Pinpoint the cell where the given text exists, returning its (X, Y) midpoint coordinate. 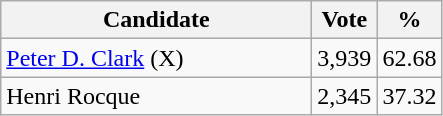
Henri Rocque (156, 96)
Candidate (156, 20)
Vote (344, 20)
37.32 (410, 96)
% (410, 20)
3,939 (344, 58)
Peter D. Clark (X) (156, 58)
62.68 (410, 58)
2,345 (344, 96)
